Detect which cell encompasses the target text, then output its (X, Y) center coordinate. 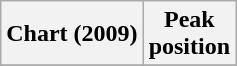
Chart (2009) (72, 34)
Peakposition (189, 34)
